Extract the (X, Y) coordinate from the center of the cell holding the provided text.  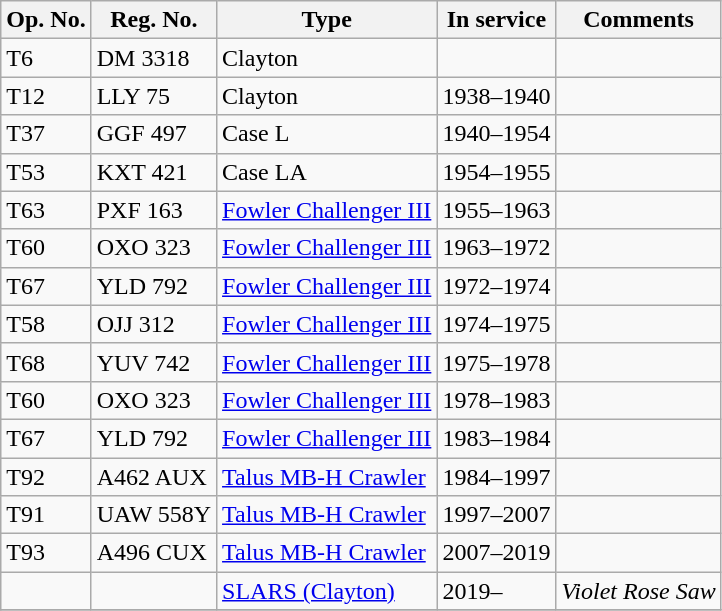
DM 3318 (154, 58)
YUV 742 (154, 362)
Violet Rose Saw (638, 591)
KXT 421 (154, 172)
Type (327, 20)
1963–1972 (496, 248)
Comments (638, 20)
1984–1997 (496, 477)
1940–1954 (496, 134)
1997–2007 (496, 515)
A496 CUX (154, 553)
GGF 497 (154, 134)
T53 (46, 172)
1975–1978 (496, 362)
1978–1983 (496, 400)
Case L (327, 134)
T12 (46, 96)
SLARS (Clayton) (327, 591)
LLY 75 (154, 96)
1938–1940 (496, 96)
1974–1975 (496, 324)
PXF 163 (154, 210)
Case LA (327, 172)
1955–1963 (496, 210)
UAW 558Y (154, 515)
T6 (46, 58)
1983–1984 (496, 438)
T92 (46, 477)
Op. No. (46, 20)
T93 (46, 553)
T58 (46, 324)
A462 AUX (154, 477)
Reg. No. (154, 20)
1954–1955 (496, 172)
T68 (46, 362)
T37 (46, 134)
T91 (46, 515)
1972–1974 (496, 286)
In service (496, 20)
2007–2019 (496, 553)
2019– (496, 591)
T63 (46, 210)
OJJ 312 (154, 324)
